Provide the [X, Y] coordinate of the cell's center where the given text is located.  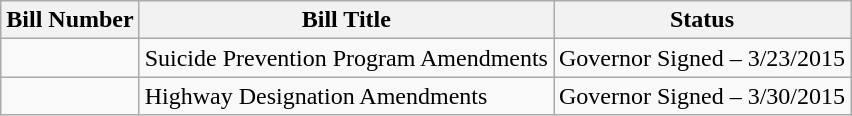
Bill Number [70, 20]
Governor Signed – 3/30/2015 [702, 96]
Suicide Prevention Program Amendments [346, 58]
Highway Designation Amendments [346, 96]
Bill Title [346, 20]
Status [702, 20]
Governor Signed – 3/23/2015 [702, 58]
